Find where the given text appears and provide that cell's center as (x, y) coordinate. 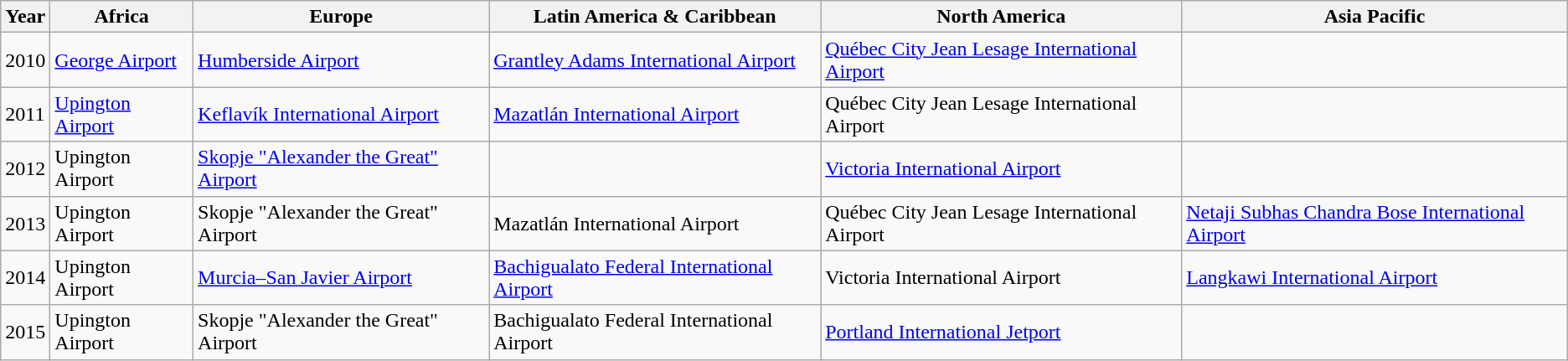
Latin America & Caribbean (655, 17)
Year (25, 17)
Netaji Subhas Chandra Bose International Airport (1375, 223)
2015 (25, 332)
Keflavík International Airport (342, 114)
2013 (25, 223)
Portland International Jetport (1002, 332)
Europe (342, 17)
Murcia–San Javier Airport (342, 278)
Humberside Airport (342, 60)
George Airport (122, 60)
Africa (122, 17)
2011 (25, 114)
Asia Pacific (1375, 17)
2012 (25, 169)
2014 (25, 278)
Grantley Adams International Airport (655, 60)
North America (1002, 17)
Langkawi International Airport (1375, 278)
2010 (25, 60)
